Detect which cell encompasses the target text, then output its [x, y] center coordinate. 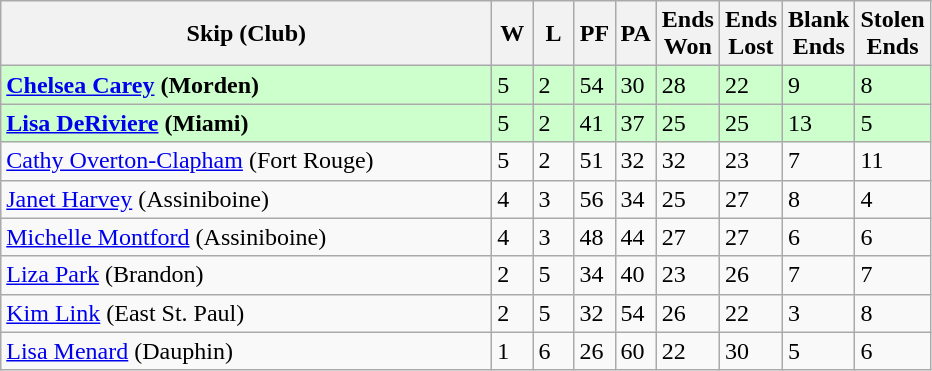
60 [636, 351]
Skip (Club) [246, 34]
28 [688, 85]
56 [594, 199]
1 [512, 351]
48 [594, 237]
Blank Ends [819, 34]
Chelsea Carey (Morden) [246, 85]
Michelle Montford (Assiniboine) [246, 237]
Ends Won [688, 34]
9 [819, 85]
Cathy Overton-Clapham (Fort Rouge) [246, 161]
Ends Lost [750, 34]
Kim Link (East St. Paul) [246, 313]
40 [636, 275]
44 [636, 237]
Lisa Menard (Dauphin) [246, 351]
41 [594, 123]
Janet Harvey (Assiniboine) [246, 199]
51 [594, 161]
Lisa DeRiviere (Miami) [246, 123]
Liza Park (Brandon) [246, 275]
PF [594, 34]
Stolen Ends [892, 34]
PA [636, 34]
13 [819, 123]
37 [636, 123]
L [554, 34]
11 [892, 161]
W [512, 34]
